Detect which cell encompasses the target text, then output its [x, y] center coordinate. 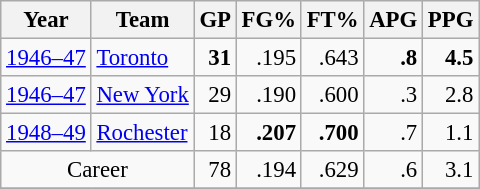
18 [215, 133]
Rochester [142, 133]
3.1 [451, 170]
.8 [394, 58]
.700 [332, 133]
31 [215, 58]
APG [394, 20]
FT% [332, 20]
FG% [268, 20]
.629 [332, 170]
.3 [394, 95]
.207 [268, 133]
PPG [451, 20]
.194 [268, 170]
.6 [394, 170]
Toronto [142, 58]
.190 [268, 95]
Year [46, 20]
78 [215, 170]
1.1 [451, 133]
GP [215, 20]
.7 [394, 133]
New York [142, 95]
2.8 [451, 95]
.643 [332, 58]
.195 [268, 58]
.600 [332, 95]
Career [98, 170]
Team [142, 20]
4.5 [451, 58]
29 [215, 95]
1948–49 [46, 133]
